From the cell containing the given text, extract its center point as [X, Y] coordinate. 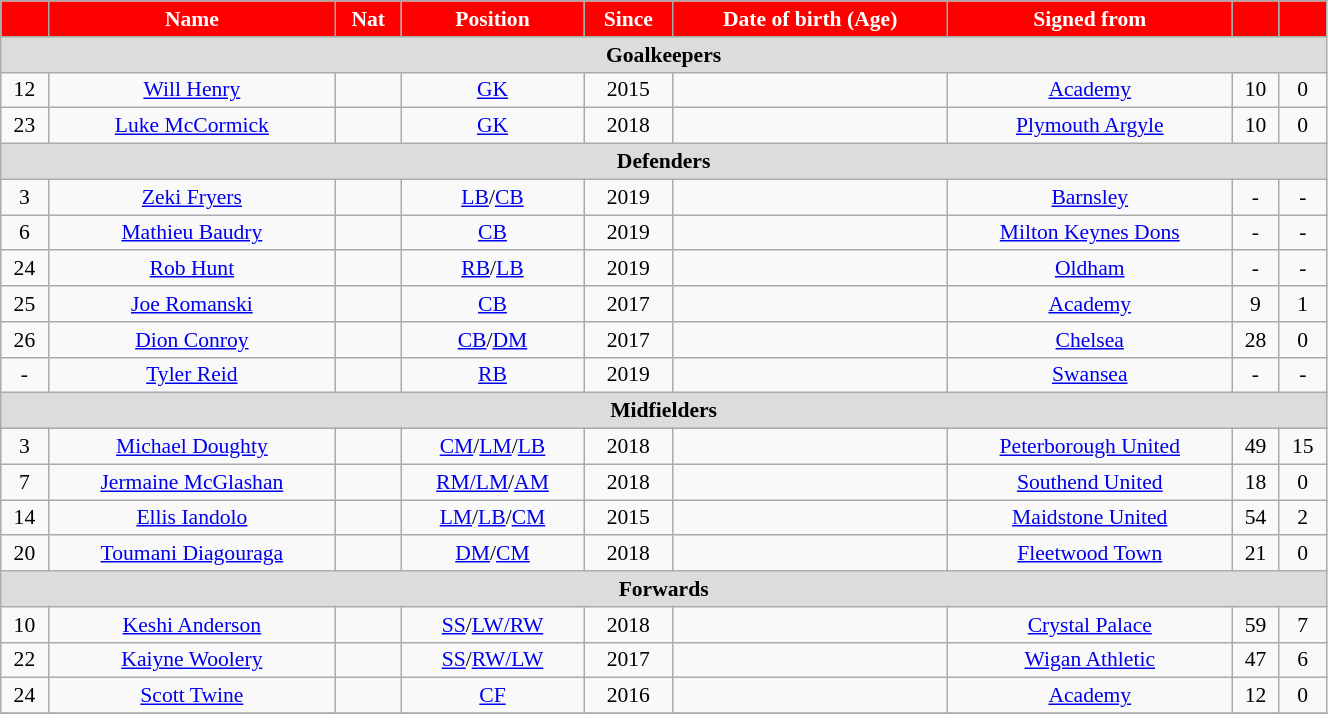
1 [1302, 304]
Peterborough United [1090, 447]
CM/LM/LB [492, 447]
15 [1302, 447]
RB [492, 375]
Dion Conroy [192, 340]
2016 [628, 696]
Luke McCormick [192, 126]
Swansea [1090, 375]
Rob Hunt [192, 269]
28 [1256, 340]
Oldham [1090, 269]
2 [1302, 518]
Goalkeepers [664, 55]
Ellis Iandolo [192, 518]
SS/LW/RW [492, 625]
Since [628, 19]
CF [492, 696]
21 [1256, 554]
Michael Doughty [192, 447]
22 [24, 660]
Southend United [1090, 482]
LB/CB [492, 197]
Chelsea [1090, 340]
14 [24, 518]
SS/RW/LW [492, 660]
RB/LB [492, 269]
Fleetwood Town [1090, 554]
Plymouth Argyle [1090, 126]
Wigan Athletic [1090, 660]
59 [1256, 625]
Tyler Reid [192, 375]
Milton Keynes Dons [1090, 233]
Defenders [664, 162]
Zeki Fryers [192, 197]
Midfielders [664, 411]
23 [24, 126]
Crystal Palace [1090, 625]
49 [1256, 447]
Kaiyne Woolery [192, 660]
Mathieu Baudry [192, 233]
20 [24, 554]
9 [1256, 304]
RM/LM/AM [492, 482]
Barnsley [1090, 197]
Signed from [1090, 19]
Name [192, 19]
CB/DM [492, 340]
Jermaine McGlashan [192, 482]
LM/LB/CM [492, 518]
Keshi Anderson [192, 625]
Joe Romanski [192, 304]
18 [1256, 482]
Toumani Diagouraga [192, 554]
Will Henry [192, 90]
54 [1256, 518]
Date of birth (Age) [810, 19]
DM/CM [492, 554]
Position [492, 19]
Maidstone United [1090, 518]
47 [1256, 660]
26 [24, 340]
Nat [368, 19]
Forwards [664, 589]
Scott Twine [192, 696]
25 [24, 304]
